Detect which cell encompasses the target text, then output its [x, y] center coordinate. 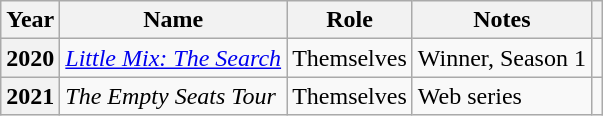
Name [174, 20]
Role [350, 20]
Year [30, 20]
Notes [502, 20]
2021 [30, 96]
Little Mix: The Search [174, 58]
Web series [502, 96]
The Empty Seats Tour [174, 96]
Winner, Season 1 [502, 58]
2020 [30, 58]
